Extract the (X, Y) coordinate from the center of the cell holding the provided text.  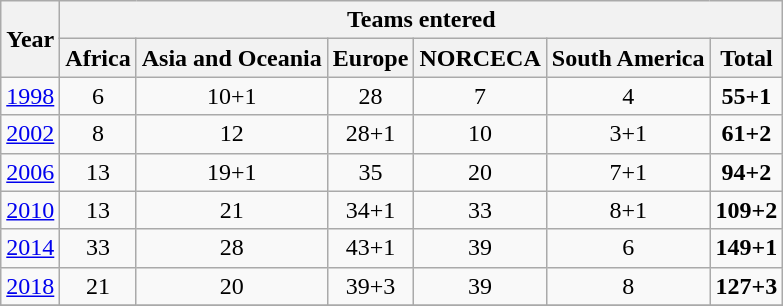
7+1 (628, 172)
2018 (30, 286)
94+2 (746, 172)
Year (30, 39)
109+2 (746, 210)
55+1 (746, 96)
Asia and Oceania (232, 58)
2002 (30, 134)
10+1 (232, 96)
Europe (370, 58)
1998 (30, 96)
127+3 (746, 286)
Teams entered (422, 20)
Africa (98, 58)
61+2 (746, 134)
39+3 (370, 286)
3+1 (628, 134)
Total (746, 58)
12 (232, 134)
2006 (30, 172)
35 (370, 172)
19+1 (232, 172)
4 (628, 96)
South America (628, 58)
7 (480, 96)
43+1 (370, 248)
8+1 (628, 210)
28+1 (370, 134)
2014 (30, 248)
10 (480, 134)
2010 (30, 210)
NORCECA (480, 58)
34+1 (370, 210)
149+1 (746, 248)
